Provide the [X, Y] coordinate of the cell's center where the given text is located.  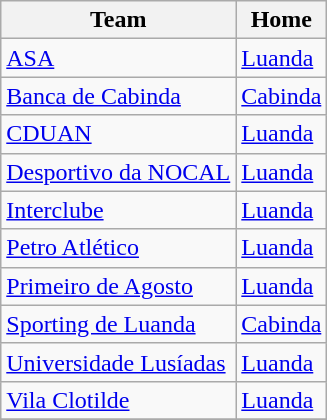
Universidade Lusíadas [118, 362]
CDUAN [118, 134]
Vila Clotilde [118, 400]
Sporting de Luanda [118, 324]
Primeiro de Agosto [118, 286]
Team [118, 20]
Desportivo da NOCAL [118, 172]
Home [282, 20]
Petro Atlético [118, 248]
ASA [118, 58]
Interclube [118, 210]
Banca de Cabinda [118, 96]
